Scan for the cell matching the given text and deliver its (x, y) coordinate at center. 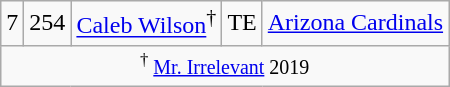
Arizona Cardinals (355, 24)
Caleb Wilson† (146, 24)
7 (12, 24)
TE (242, 24)
254 (48, 24)
† Mr. Irrelevant 2019 (225, 65)
